Return the [X, Y] coordinate for the center point of the cell that contains the specified text.  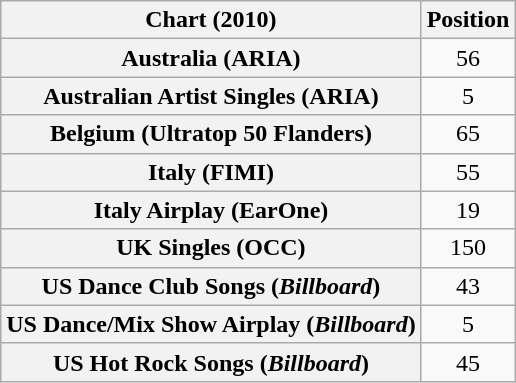
150 [468, 248]
19 [468, 210]
Belgium (Ultratop 50 Flanders) [211, 134]
65 [468, 134]
56 [468, 58]
Position [468, 20]
45 [468, 362]
Australian Artist Singles (ARIA) [211, 96]
Chart (2010) [211, 20]
43 [468, 286]
Italy Airplay (EarOne) [211, 210]
55 [468, 172]
US Hot Rock Songs (Billboard) [211, 362]
US Dance Club Songs (Billboard) [211, 286]
UK Singles (OCC) [211, 248]
Italy (FIMI) [211, 172]
US Dance/Mix Show Airplay (Billboard) [211, 324]
Australia (ARIA) [211, 58]
